Determine the [x, y] coordinate at the center of the cell enclosing the given text.  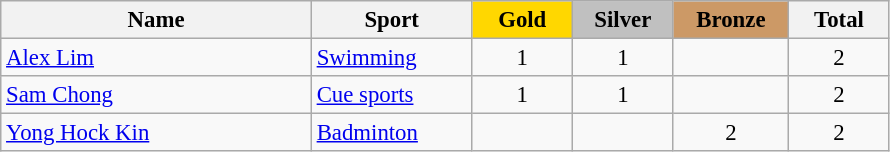
Swimming [392, 58]
Sport [392, 20]
Gold [522, 20]
Silver [624, 20]
Yong Hock Kin [156, 133]
Name [156, 20]
Badminton [392, 133]
Total [840, 20]
Cue sports [392, 95]
Bronze [731, 20]
Alex Lim [156, 58]
Sam Chong [156, 95]
